Extract the [x, y] coordinate from the center of the cell holding the provided text.  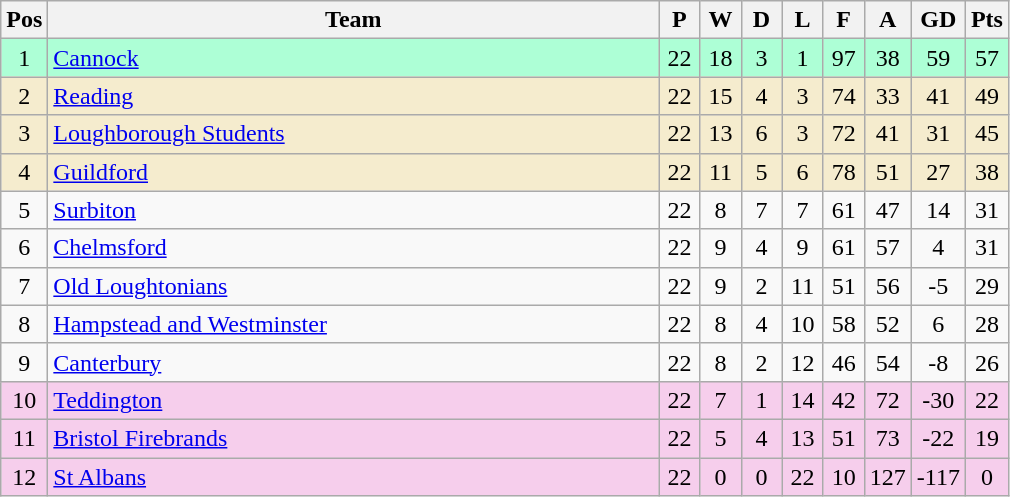
54 [888, 362]
Reading [354, 96]
-5 [938, 286]
74 [844, 96]
D [762, 20]
42 [844, 400]
26 [986, 362]
78 [844, 172]
Guildford [354, 172]
-117 [938, 477]
L [802, 20]
Loughborough Students [354, 134]
58 [844, 324]
Pos [24, 20]
47 [888, 210]
Pts [986, 20]
27 [938, 172]
18 [720, 58]
W [720, 20]
Bristol Firebrands [354, 438]
Canterbury [354, 362]
-30 [938, 400]
46 [844, 362]
Hampstead and Westminster [354, 324]
45 [986, 134]
29 [986, 286]
Cannock [354, 58]
19 [986, 438]
A [888, 20]
Teddington [354, 400]
33 [888, 96]
73 [888, 438]
97 [844, 58]
56 [888, 286]
Surbiton [354, 210]
49 [986, 96]
-8 [938, 362]
P [680, 20]
GD [938, 20]
15 [720, 96]
59 [938, 58]
Old Loughtonians [354, 286]
52 [888, 324]
28 [986, 324]
-22 [938, 438]
F [844, 20]
St Albans [354, 477]
Team [354, 20]
Chelmsford [354, 248]
127 [888, 477]
